Search for the cell housing the specified text and yield its [x, y] center coordinate. 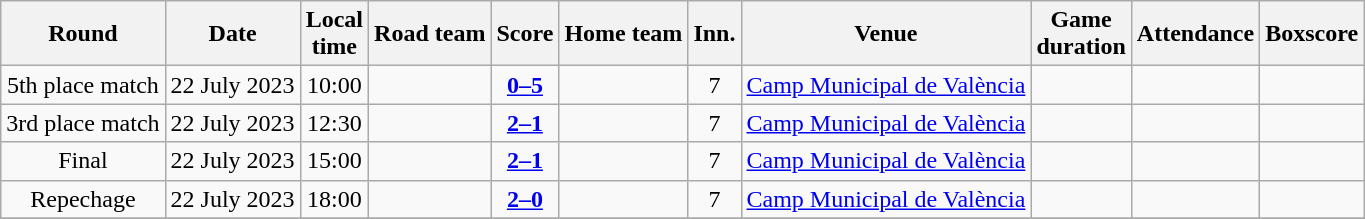
5th place match [83, 85]
Round [83, 34]
15:00 [334, 161]
10:00 [334, 85]
Localtime [334, 34]
Final [83, 161]
0–5 [525, 85]
3rd place match [83, 123]
Date [232, 34]
Inn. [714, 34]
Attendance [1195, 34]
12:30 [334, 123]
18:00 [334, 199]
Score [525, 34]
Road team [430, 34]
Repechage [83, 199]
2–0 [525, 199]
Home team [624, 34]
Venue [886, 34]
Boxscore [1312, 34]
Gameduration [1081, 34]
